For the text-containing cell, return its midpoint in (x, y) coordinate format. 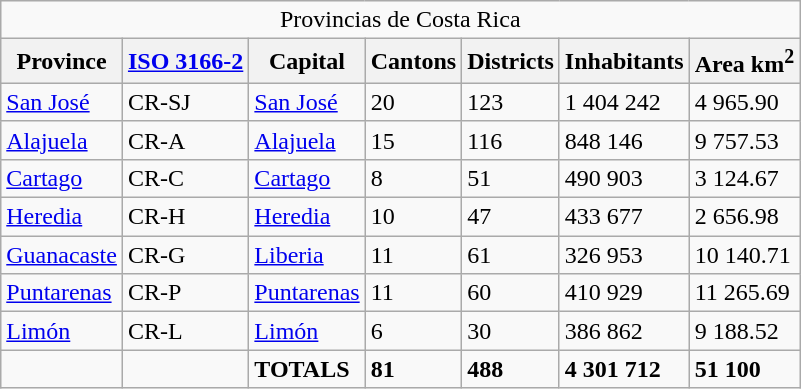
848 146 (624, 140)
Cantons (413, 62)
CR-P (185, 293)
20 (413, 102)
Guanacaste (62, 255)
2 656.98 (744, 217)
CR-SJ (185, 102)
60 (511, 293)
51 (511, 178)
61 (511, 255)
9 757.53 (744, 140)
490 903 (624, 178)
81 (413, 369)
Province (62, 62)
11 265.69 (744, 293)
6 (413, 331)
ISO 3166-2 (185, 62)
123 (511, 102)
51 100 (744, 369)
Liberia (307, 255)
30 (511, 331)
1 404 242 (624, 102)
CR-G (185, 255)
10 140.71 (744, 255)
433 677 (624, 217)
Districts (511, 62)
116 (511, 140)
410 929 (624, 293)
9 188.52 (744, 331)
CR-A (185, 140)
CR-L (185, 331)
488 (511, 369)
CR-C (185, 178)
8 (413, 178)
Area km2 (744, 62)
326 953 (624, 255)
4 965.90 (744, 102)
Capital (307, 62)
386 862 (624, 331)
3 124.67 (744, 178)
TOTALS (307, 369)
15 (413, 140)
4 301 712 (624, 369)
CR-H (185, 217)
10 (413, 217)
Inhabitants (624, 62)
Provincias de Costa Rica (400, 20)
47 (511, 217)
